From the cell containing the given text, extract its center point as [x, y] coordinate. 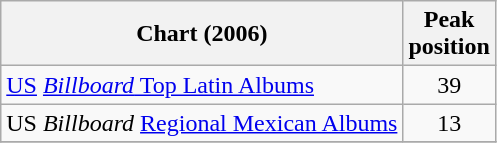
US Billboard Regional Mexican Albums [202, 123]
US Billboard Top Latin Albums [202, 85]
39 [449, 85]
13 [449, 123]
Peakposition [449, 34]
Chart (2006) [202, 34]
